For the text-containing cell, return its midpoint in (X, Y) coordinate format. 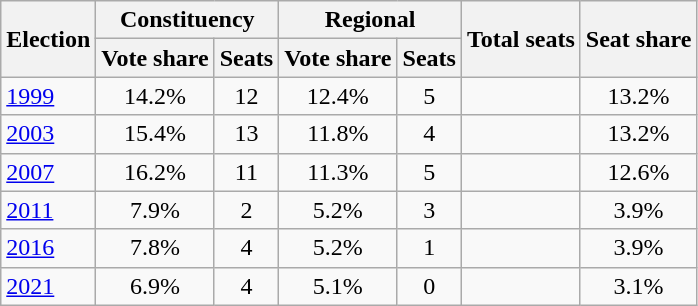
3.1% (638, 286)
1 (429, 248)
11.8% (338, 134)
2016 (48, 248)
Seat share (638, 39)
12 (246, 96)
15.4% (155, 134)
7.9% (155, 210)
11.3% (338, 172)
Total seats (520, 39)
5.1% (338, 286)
2011 (48, 210)
2 (246, 210)
0 (429, 286)
11 (246, 172)
13 (246, 134)
16.2% (155, 172)
1999 (48, 96)
2007 (48, 172)
2003 (48, 134)
Regional (370, 20)
Constituency (188, 20)
3 (429, 210)
14.2% (155, 96)
12.4% (338, 96)
6.9% (155, 286)
12.6% (638, 172)
7.8% (155, 248)
2021 (48, 286)
Election (48, 39)
